Pinpoint the cell where the given text exists, returning its [x, y] midpoint coordinate. 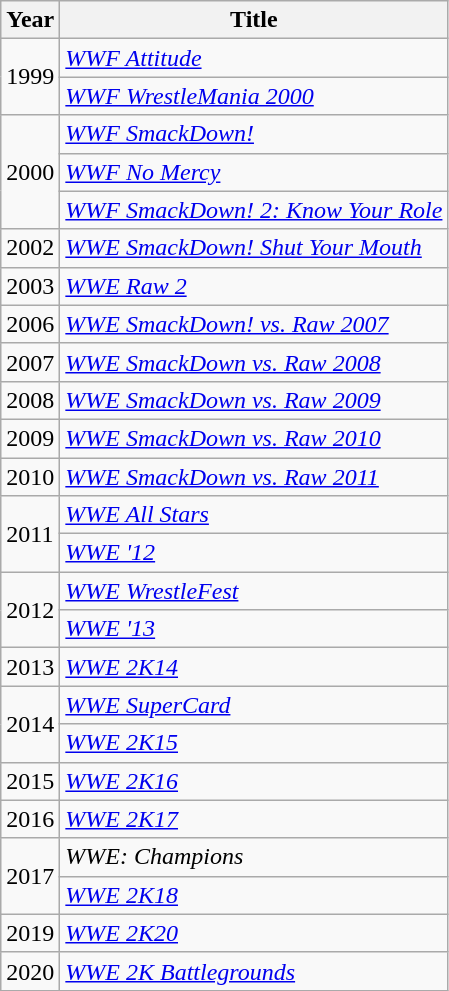
WWE SmackDown vs. Raw 2008 [254, 362]
2009 [30, 438]
WWE 2K17 [254, 819]
2007 [30, 362]
Year [30, 20]
WWF No Mercy [254, 172]
WWE SmackDown vs. Raw 2011 [254, 477]
WWE WrestleFest [254, 591]
2006 [30, 324]
WWE SmackDown! Shut Your Mouth [254, 248]
WWF SmackDown! [254, 134]
WWE All Stars [254, 515]
2010 [30, 477]
WWE 2K15 [254, 743]
2013 [30, 667]
2008 [30, 400]
2012 [30, 610]
WWE 2K Battlegrounds [254, 971]
WWE 2K20 [254, 933]
WWE Raw 2 [254, 286]
1999 [30, 77]
WWE 2K14 [254, 667]
WWE SuperCard [254, 705]
WWE 2K16 [254, 781]
2016 [30, 819]
2003 [30, 286]
WWE SmackDown vs. Raw 2009 [254, 400]
WWE SmackDown vs. Raw 2010 [254, 438]
2002 [30, 248]
WWE '12 [254, 553]
WWF WrestleMania 2000 [254, 96]
2011 [30, 534]
2000 [30, 172]
Title [254, 20]
2014 [30, 724]
WWE '13 [254, 629]
2020 [30, 971]
2015 [30, 781]
WWE SmackDown! vs. Raw 2007 [254, 324]
2019 [30, 933]
WWE 2K18 [254, 895]
WWF Attitude [254, 58]
WWE: Champions [254, 857]
WWF SmackDown! 2: Know Your Role [254, 210]
2017 [30, 876]
